Return the (x, y) coordinate for the center point of the cell that contains the specified text.  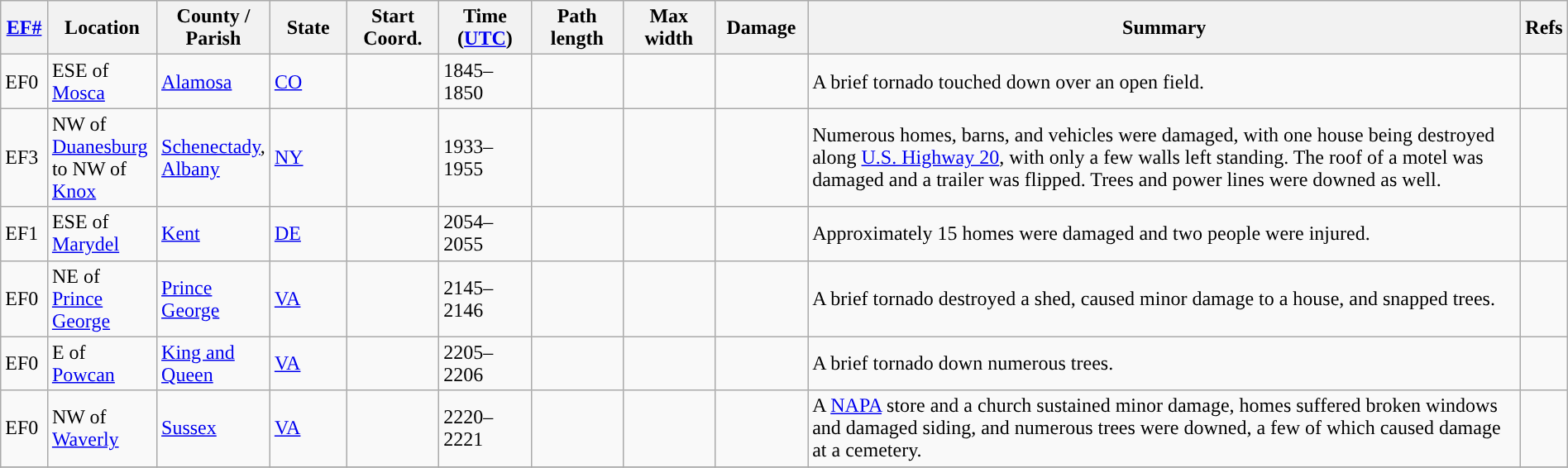
A brief tornado touched down over an open field. (1164, 81)
EF# (25, 28)
CO (308, 81)
EF3 (25, 157)
ESE of Mosca (102, 81)
Location (102, 28)
A brief tornado destroyed a shed, caused minor damage to a house, and snapped trees. (1164, 298)
Start Coord. (393, 28)
King and Queen (213, 364)
NW of Duanesburg to NW of Knox (102, 157)
NW of Waverly (102, 428)
Summary (1164, 28)
Damage (761, 28)
A brief tornado down numerous trees. (1164, 364)
County / Parish (213, 28)
DE (308, 233)
NY (308, 157)
2054–2055 (485, 233)
Alamosa (213, 81)
E of Powcan (102, 364)
1933–1955 (485, 157)
1845–1850 (485, 81)
Refs (1545, 28)
2145–2146 (485, 298)
ESE of Marydel (102, 233)
Path length (577, 28)
Prince George (213, 298)
NE of Prince George (102, 298)
2205–2206 (485, 364)
Time (UTC) (485, 28)
Kent (213, 233)
2220–2221 (485, 428)
Schenectady, Albany (213, 157)
State (308, 28)
Approximately 15 homes were damaged and two people were injured. (1164, 233)
Max width (668, 28)
Sussex (213, 428)
EF1 (25, 233)
